Capture the cell that displays the provided text and extract its [x, y] central coordinate. 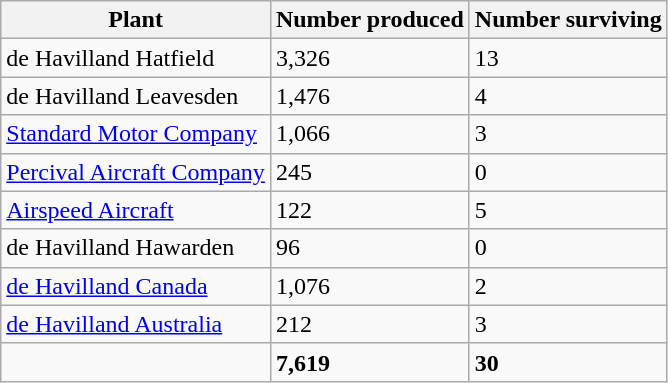
Number produced [370, 20]
1,076 [370, 286]
de Havilland Leavesden [136, 96]
de Havilland Canada [136, 286]
de Havilland Australia [136, 324]
Plant [136, 20]
3,326 [370, 58]
122 [370, 210]
13 [568, 58]
1,476 [370, 96]
Standard Motor Company [136, 134]
212 [370, 324]
Number surviving [568, 20]
Percival Aircraft Company [136, 172]
1,066 [370, 134]
Airspeed Aircraft [136, 210]
30 [568, 362]
245 [370, 172]
de Havilland Hawarden [136, 248]
7,619 [370, 362]
2 [568, 286]
de Havilland Hatfield [136, 58]
4 [568, 96]
5 [568, 210]
96 [370, 248]
